Provide the [x, y] coordinate of the cell's center where the given text is located.  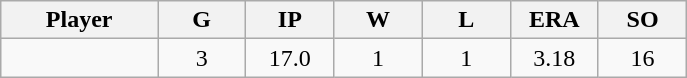
16 [642, 58]
SO [642, 20]
ERA [554, 20]
3.18 [554, 58]
G [202, 20]
L [466, 20]
3 [202, 58]
Player [80, 20]
IP [290, 20]
17.0 [290, 58]
W [378, 20]
